Return [X, Y] of the center of cell containing provided text 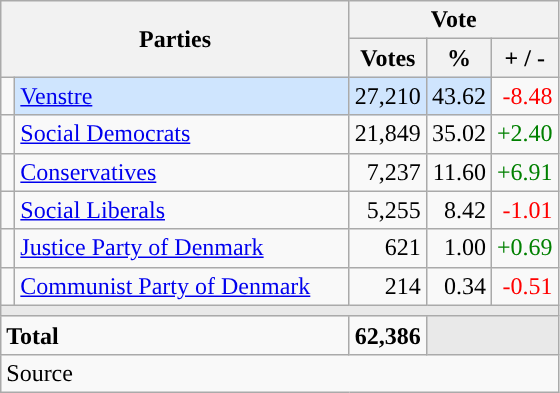
+ / - [524, 58]
+0.69 [524, 248]
62,386 [388, 335]
35.02 [458, 134]
Communist Party of Denmark [182, 286]
-0.51 [524, 286]
Source [280, 373]
Justice Party of Denmark [182, 248]
Social Liberals [182, 210]
21,849 [388, 134]
Parties [176, 39]
Total [176, 335]
5,255 [388, 210]
0.34 [458, 286]
7,237 [388, 172]
-8.48 [524, 96]
+6.91 [524, 172]
Social Democrats [182, 134]
+2.40 [524, 134]
% [458, 58]
-1.01 [524, 210]
214 [388, 286]
Venstre [182, 96]
Vote [454, 20]
621 [388, 248]
Votes [388, 58]
11.60 [458, 172]
43.62 [458, 96]
8.42 [458, 210]
27,210 [388, 96]
1.00 [458, 248]
Conservatives [182, 172]
